Return [x, y] of the center of cell containing provided text 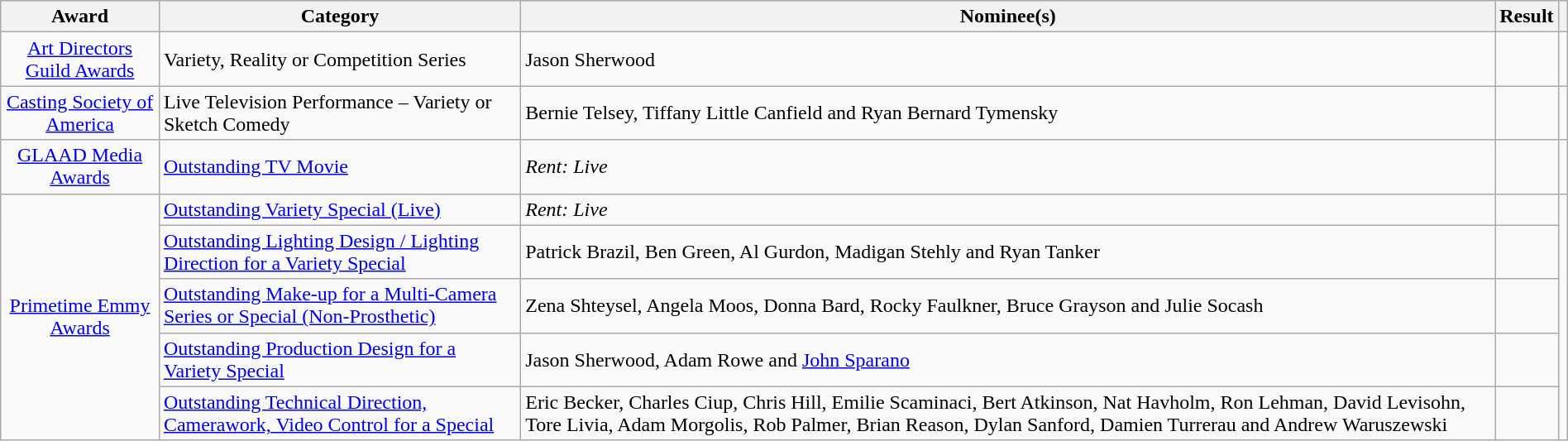
Outstanding TV Movie [339, 167]
Jason Sherwood, Adam Rowe and John Sparano [1008, 359]
Outstanding Variety Special (Live) [339, 209]
Jason Sherwood [1008, 60]
Outstanding Production Design for a Variety Special [339, 359]
Outstanding Technical Direction, Camerawork, Video Control for a Special [339, 414]
Award [80, 17]
Casting Society of America [80, 113]
GLAAD Media Awards [80, 167]
Result [1527, 17]
Nominee(s) [1008, 17]
Bernie Telsey, Tiffany Little Canfield and Ryan Bernard Tymensky [1008, 113]
Zena Shteysel, Angela Moos, Donna Bard, Rocky Faulkner, Bruce Grayson and Julie Socash [1008, 306]
Outstanding Make-up for a Multi-Camera Series or Special (Non-Prosthetic) [339, 306]
Outstanding Lighting Design / Lighting Direction for a Variety Special [339, 252]
Live Television Performance – Variety or Sketch Comedy [339, 113]
Primetime Emmy Awards [80, 317]
Category [339, 17]
Art Directors Guild Awards [80, 60]
Patrick Brazil, Ben Green, Al Gurdon, Madigan Stehly and Ryan Tanker [1008, 252]
Variety, Reality or Competition Series [339, 60]
